Extract the [x, y] coordinate from the center of the cell holding the provided text.  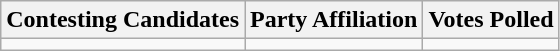
Contesting Candidates [123, 20]
Votes Polled [491, 20]
Party Affiliation [334, 20]
